Return [x, y] of the center of cell containing provided text 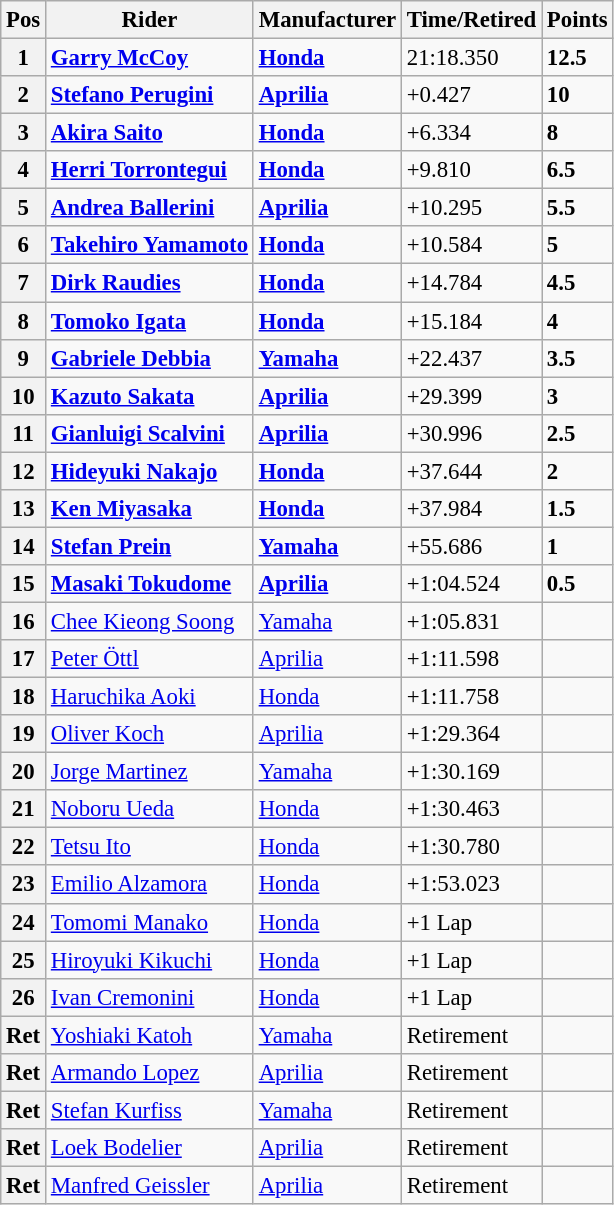
+14.784 [471, 283]
Andrea Ballerini [150, 208]
Tomoko Igata [150, 321]
Masaki Tokudome [150, 584]
13 [24, 509]
7 [24, 283]
Armando Lopez [150, 1073]
24 [24, 922]
+1:30.169 [471, 772]
+1:30.463 [471, 809]
18 [24, 697]
21:18.350 [471, 58]
+10.584 [471, 245]
Hiroyuki Kikuchi [150, 960]
23 [24, 885]
21 [24, 809]
5.5 [578, 208]
Manfred Geissler [150, 1185]
+30.996 [471, 433]
Stefano Perugini [150, 95]
+0.427 [471, 95]
Tetsu Ito [150, 847]
25 [24, 960]
+29.399 [471, 396]
+1:53.023 [471, 885]
Rider [150, 20]
Ken Miyasaka [150, 509]
9 [24, 358]
Stefan Kurfiss [150, 1110]
Garry McCoy [150, 58]
Takehiro Yamamoto [150, 245]
Akira Saito [150, 133]
0.5 [578, 584]
Emilio Alzamora [150, 885]
Gabriele Debbia [150, 358]
Stefan Prein [150, 546]
6 [24, 245]
+37.984 [471, 509]
17 [24, 659]
+22.437 [471, 358]
22 [24, 847]
Dirk Raudies [150, 283]
+1:05.831 [471, 621]
+9.810 [471, 170]
Manufacturer [327, 20]
+1:11.598 [471, 659]
+1:29.364 [471, 734]
Herri Torrontegui [150, 170]
16 [24, 621]
12 [24, 471]
Ivan Cremonini [150, 997]
Oliver Koch [150, 734]
14 [24, 546]
Noboru Ueda [150, 809]
Jorge Martinez [150, 772]
+37.644 [471, 471]
Kazuto Sakata [150, 396]
Tomomi Manako [150, 922]
1.5 [578, 509]
3.5 [578, 358]
Yoshiaki Katoh [150, 1035]
+10.295 [471, 208]
Peter Öttl [150, 659]
12.5 [578, 58]
19 [24, 734]
+6.334 [471, 133]
15 [24, 584]
Chee Kieong Soong [150, 621]
4.5 [578, 283]
6.5 [578, 170]
2.5 [578, 433]
+1:04.524 [471, 584]
11 [24, 433]
Time/Retired [471, 20]
Hideyuki Nakajo [150, 471]
26 [24, 997]
+1:11.758 [471, 697]
Points [578, 20]
+55.686 [471, 546]
+15.184 [471, 321]
Haruchika Aoki [150, 697]
Pos [24, 20]
Gianluigi Scalvini [150, 433]
20 [24, 772]
Loek Bodelier [150, 1148]
+1:30.780 [471, 847]
